Provide the [x, y] coordinate of the cell's center where the given text is located.  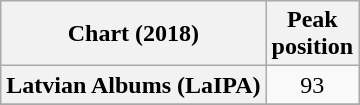
Latvian Albums (LaIPA) [134, 85]
93 [312, 85]
Peakposition [312, 34]
Chart (2018) [134, 34]
